Determine the (x, y) coordinate at the center of the cell enclosing the given text.  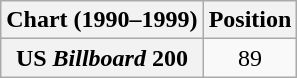
Chart (1990–1999) (102, 20)
89 (250, 58)
US Billboard 200 (102, 58)
Position (250, 20)
